Extract the (X, Y) coordinate from the center of the cell holding the provided text.  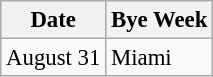
Bye Week (160, 20)
Miami (160, 58)
August 31 (54, 58)
Date (54, 20)
